Search for the cell housing the specified text and yield its (X, Y) center coordinate. 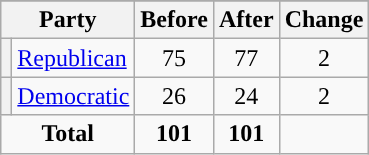
After (246, 20)
Total (68, 134)
26 (174, 96)
Change (324, 20)
Party (68, 20)
Before (174, 20)
77 (246, 58)
75 (174, 58)
24 (246, 96)
Democratic (74, 96)
Republican (74, 58)
